Identify which cell holds the provided text, then report its [x, y] central coordinate. 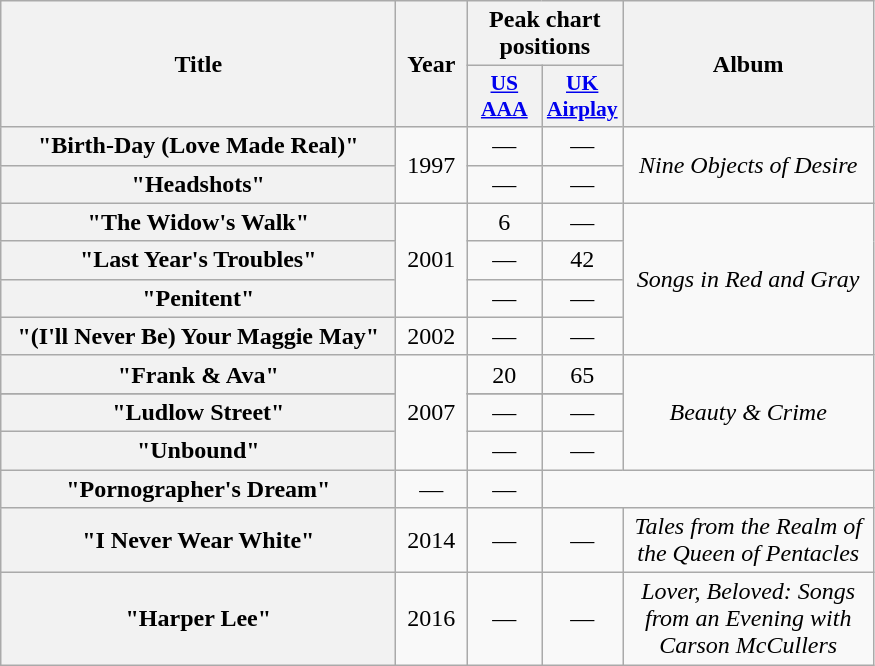
6 [504, 222]
65 [582, 374]
2007 [432, 412]
"(I'll Never Be) Your Maggie May" [198, 336]
2014 [432, 540]
"Unbound" [198, 450]
"Headshots" [198, 184]
2016 [432, 619]
"Birth-Day (Love Made Real)" [198, 146]
Beauty & Crime [748, 412]
Nine Objects of Desire [748, 165]
"Pornographer's Dream" [198, 489]
1997 [432, 165]
UKAirplay [582, 96]
2001 [432, 260]
USAAA [504, 96]
Lover, Beloved: Songs from an Evening with Carson McCullers [748, 619]
Title [198, 64]
Year [432, 64]
42 [582, 260]
"Last Year's Troubles" [198, 260]
20 [504, 374]
Peak chart positions [545, 34]
Album [748, 64]
2002 [432, 336]
Songs in Red and Gray [748, 279]
"Ludlow Street" [198, 412]
Tales from the Realm of the Queen of Pentacles [748, 540]
"Penitent" [198, 298]
"Harper Lee" [198, 619]
"Frank & Ava" [198, 374]
"I Never Wear White" [198, 540]
"The Widow's Walk" [198, 222]
